Detect which cell encompasses the target text, then output its (x, y) center coordinate. 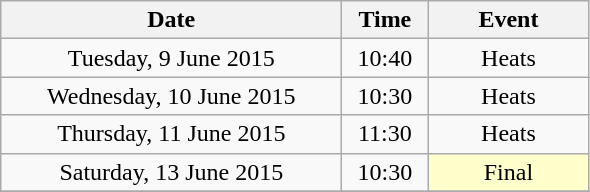
10:40 (385, 58)
Thursday, 11 June 2015 (172, 134)
Wednesday, 10 June 2015 (172, 96)
Date (172, 20)
Tuesday, 9 June 2015 (172, 58)
Saturday, 13 June 2015 (172, 172)
Event (508, 20)
11:30 (385, 134)
Time (385, 20)
Final (508, 172)
